Search for the cell housing the specified text and yield its [X, Y] center coordinate. 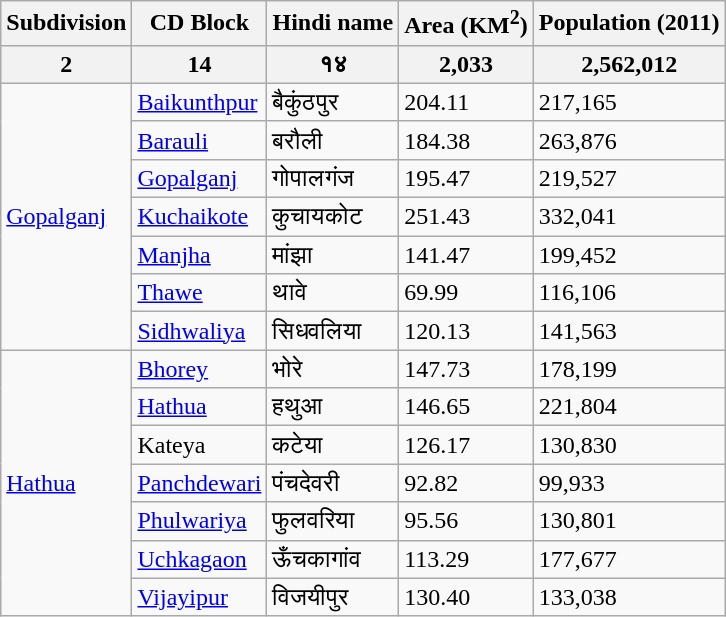
219,527 [629, 178]
Vijayipur [200, 597]
2 [66, 64]
Population (2011) [629, 24]
गोपालगंज [333, 178]
69.99 [466, 293]
178,199 [629, 369]
195.47 [466, 178]
92.82 [466, 483]
147.73 [466, 369]
CD Block [200, 24]
2,033 [466, 64]
2,562,012 [629, 64]
कटेया [333, 445]
130.40 [466, 597]
बैकुंठपुर [333, 102]
146.65 [466, 407]
भोरे [333, 369]
Manjha [200, 255]
विजयीपुर [333, 597]
Panchdewari [200, 483]
१४ [333, 64]
204.11 [466, 102]
130,801 [629, 521]
थावे [333, 293]
Bhorey [200, 369]
ऊँचकागांव [333, 559]
141,563 [629, 331]
Kateya [200, 445]
95.56 [466, 521]
पंचदेवरी [333, 483]
बरौली [333, 140]
फुलवरिया [333, 521]
263,876 [629, 140]
सिधवलिया [333, 331]
14 [200, 64]
177,677 [629, 559]
Area (KM2) [466, 24]
133,038 [629, 597]
141.47 [466, 255]
Sidhwaliya [200, 331]
99,933 [629, 483]
Kuchaikote [200, 217]
199,452 [629, 255]
Thawe [200, 293]
116,106 [629, 293]
184.38 [466, 140]
मांझा [333, 255]
Subdivision [66, 24]
221,804 [629, 407]
217,165 [629, 102]
Baikunthpur [200, 102]
332,041 [629, 217]
हथुआ [333, 407]
126.17 [466, 445]
कुचायकोट [333, 217]
Barauli [200, 140]
113.29 [466, 559]
251.43 [466, 217]
Uchkagaon [200, 559]
Phulwariya [200, 521]
120.13 [466, 331]
Hindi name [333, 24]
130,830 [629, 445]
